Pinpoint the cell where the given text exists, returning its (X, Y) midpoint coordinate. 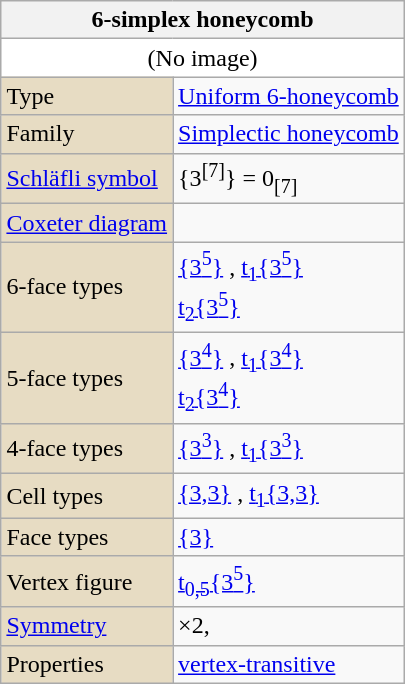
Coxeter diagram (87, 223)
5-face types (87, 378)
×2, (289, 626)
Cell types (87, 496)
vertex-transitive (289, 664)
6-face types (87, 288)
4-face types (87, 448)
Type (87, 96)
(No image) (202, 58)
{3,3} , t1{3,3} (289, 496)
{3} (289, 537)
Family (87, 134)
{3[7]} = 0[7] (289, 178)
Symmetry (87, 626)
{35} , t1{35} t2{35} (289, 288)
6-simplex honeycomb (202, 20)
Uniform 6-honeycomb (289, 96)
Properties (87, 664)
Simplectic honeycomb (289, 134)
{33} , t1{33} (289, 448)
Vertex figure (87, 582)
t0,5{35} (289, 582)
Schläfli symbol (87, 178)
Face types (87, 537)
{34} , t1{34} t2{34} (289, 378)
